From the cell containing the given text, extract its center point as [x, y] coordinate. 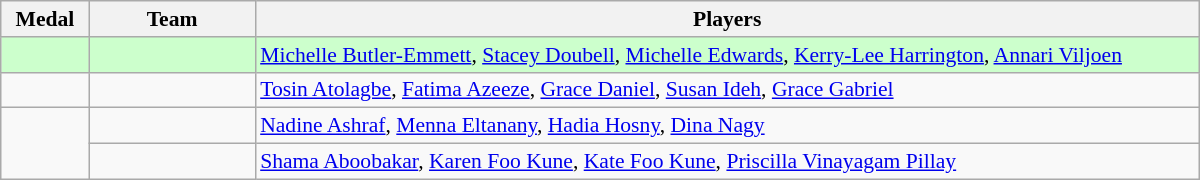
Team [172, 19]
Medal [45, 19]
Players [727, 19]
Michelle Butler-Emmett, Stacey Doubell, Michelle Edwards, Kerry-Lee Harrington, Annari Viljoen [727, 55]
Tosin Atolagbe, Fatima Azeeze, Grace Daniel, Susan Ideh, Grace Gabriel [727, 90]
Nadine Ashraf, Menna Eltanany, Hadia Hosny, Dina Nagy [727, 126]
Shama Aboobakar, Karen Foo Kune, Kate Foo Kune, Priscilla Vinayagam Pillay [727, 162]
